Determine the (X, Y) coordinate at the center of the cell enclosing the given text.  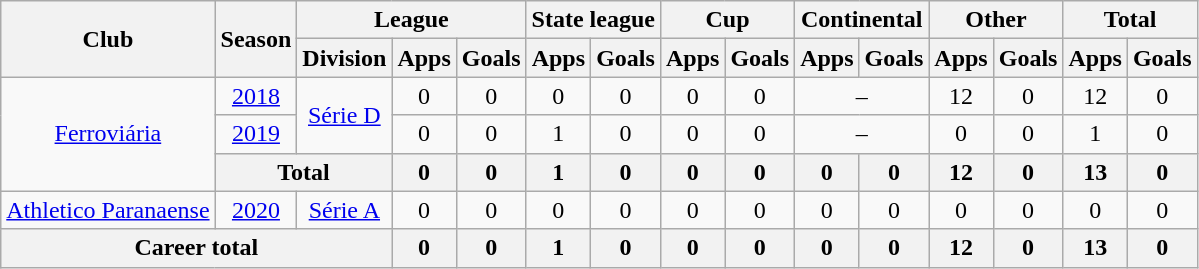
Club (108, 39)
State league (593, 20)
Série D (344, 115)
Cup (727, 20)
Ferroviária (108, 134)
2019 (256, 134)
2020 (256, 210)
Continental (862, 20)
Career total (196, 248)
League (412, 20)
Division (344, 58)
Other (996, 20)
Série A (344, 210)
Season (256, 39)
2018 (256, 96)
Athletico Paranaense (108, 210)
